Locate the cell with the specified text and output its [X, Y] center coordinate. 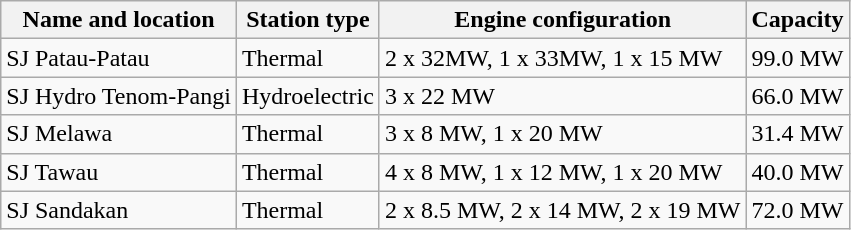
66.0 MW [798, 96]
SJ Melawa [119, 134]
31.4 MW [798, 134]
SJ Tawau [119, 172]
2 x 32MW, 1 x 33MW, 1 x 15 MW [562, 58]
2 x 8.5 MW, 2 x 14 MW, 2 x 19 MW [562, 210]
Name and location [119, 20]
Engine configuration [562, 20]
SJ Patau-Patau [119, 58]
3 x 22 MW [562, 96]
SJ Sandakan [119, 210]
3 x 8 MW, 1 x 20 MW [562, 134]
Capacity [798, 20]
Hydroelectric [308, 96]
72.0 MW [798, 210]
Station type [308, 20]
4 x 8 MW, 1 x 12 MW, 1 x 20 MW [562, 172]
40.0 MW [798, 172]
99.0 MW [798, 58]
SJ Hydro Tenom-Pangi [119, 96]
